From the cell containing the given text, extract its center point as (x, y) coordinate. 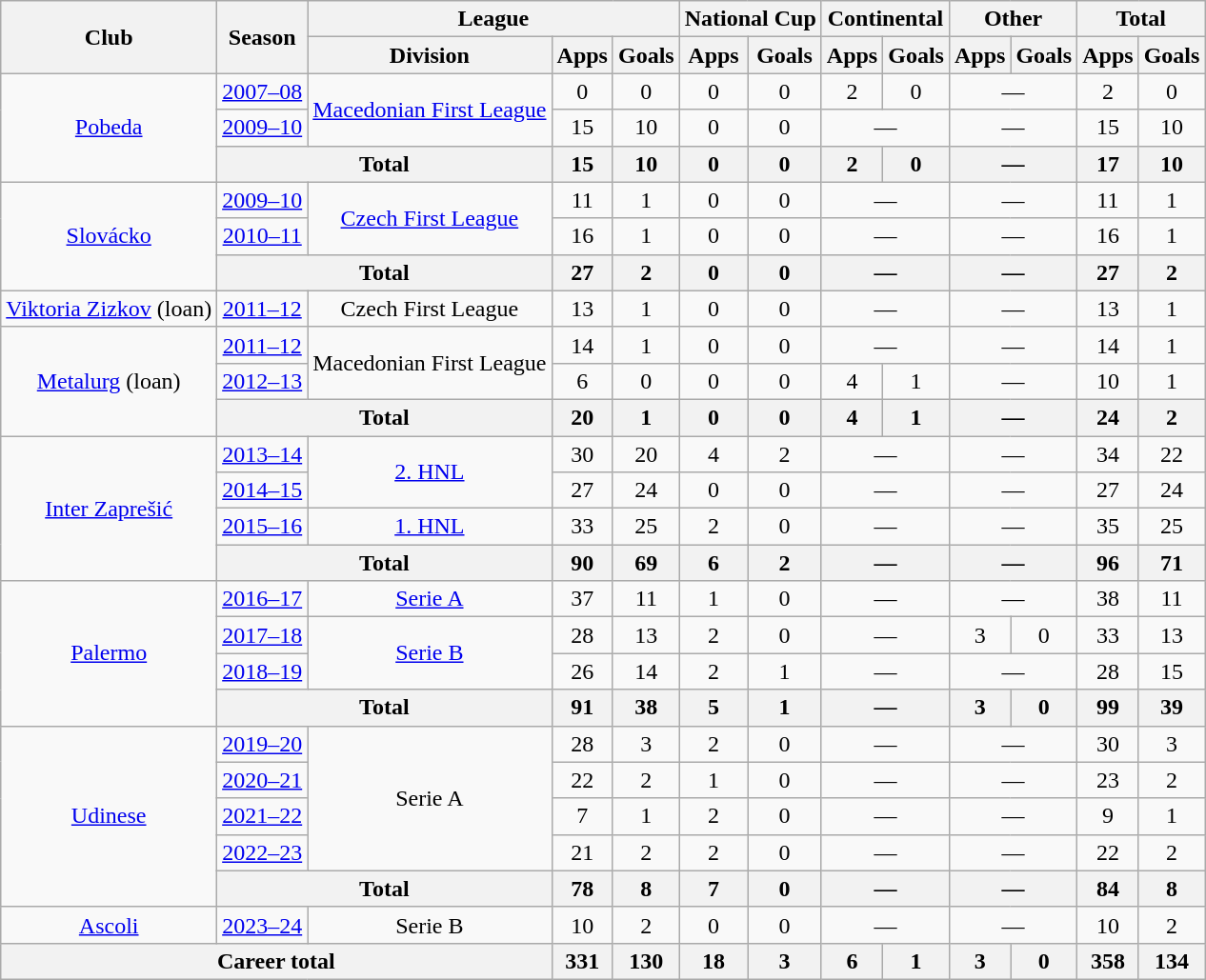
Metalurg (loan) (109, 381)
Continental (885, 19)
Ascoli (109, 925)
90 (582, 563)
Pobeda (109, 128)
2022–23 (263, 852)
Other (1013, 19)
2015–16 (263, 527)
5 (714, 708)
2012–13 (263, 381)
134 (1172, 961)
21 (582, 852)
Career total (276, 961)
331 (582, 961)
17 (1108, 164)
34 (1108, 454)
2020–21 (263, 780)
71 (1172, 563)
Season (263, 37)
2014–15 (263, 490)
2019–20 (263, 744)
2017–18 (263, 635)
2018–19 (263, 671)
2021–22 (263, 816)
130 (646, 961)
Inter Zaprešić (109, 509)
1. HNL (430, 527)
2. HNL (430, 472)
Palermo (109, 653)
2023–24 (263, 925)
Viktoria Zizkov (loan) (109, 309)
26 (582, 671)
84 (1108, 889)
2016–17 (263, 599)
9 (1108, 816)
96 (1108, 563)
18 (714, 961)
National Cup (751, 19)
99 (1108, 708)
39 (1172, 708)
358 (1108, 961)
Division (430, 55)
78 (582, 889)
35 (1108, 527)
91 (582, 708)
Slovácko (109, 236)
2010–11 (263, 236)
2013–14 (263, 454)
League (493, 19)
Udinese (109, 816)
23 (1108, 780)
69 (646, 563)
2007–08 (263, 91)
37 (582, 599)
Club (109, 37)
